Detect which cell encompasses the target text, then output its [X, Y] center coordinate. 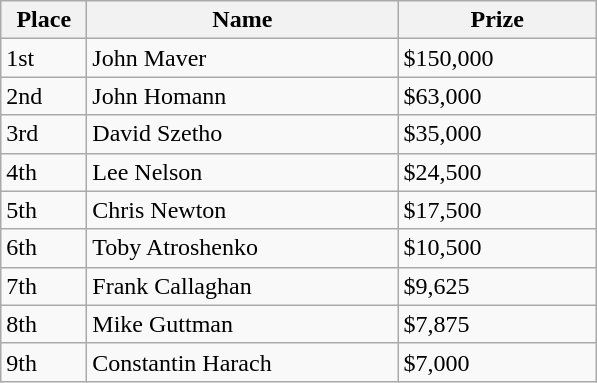
David Szetho [242, 134]
Prize [498, 20]
9th [44, 362]
1st [44, 58]
$10,500 [498, 248]
7th [44, 286]
Name [242, 20]
$7,000 [498, 362]
Chris Newton [242, 210]
$9,625 [498, 286]
$24,500 [498, 172]
$17,500 [498, 210]
4th [44, 172]
John Homann [242, 96]
John Maver [242, 58]
2nd [44, 96]
8th [44, 324]
$150,000 [498, 58]
5th [44, 210]
Constantin Harach [242, 362]
$63,000 [498, 96]
Lee Nelson [242, 172]
$35,000 [498, 134]
Place [44, 20]
3rd [44, 134]
Toby Atroshenko [242, 248]
Mike Guttman [242, 324]
6th [44, 248]
Frank Callaghan [242, 286]
$7,875 [498, 324]
